Scan for the cell matching the given text and deliver its [x, y] coordinate at center. 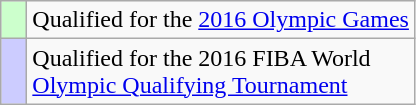
Qualified for the 2016 Olympic Games [221, 20]
Qualified for the 2016 FIBA WorldOlympic Qualifying Tournament [221, 72]
